Determine the (X, Y) coordinate at the center of the cell enclosing the given text.  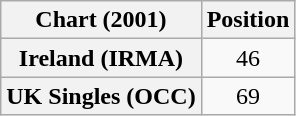
46 (248, 58)
UK Singles (OCC) (101, 96)
Ireland (IRMA) (101, 58)
Position (248, 20)
Chart (2001) (101, 20)
69 (248, 96)
